Detect which cell encompasses the target text, then output its [X, Y] center coordinate. 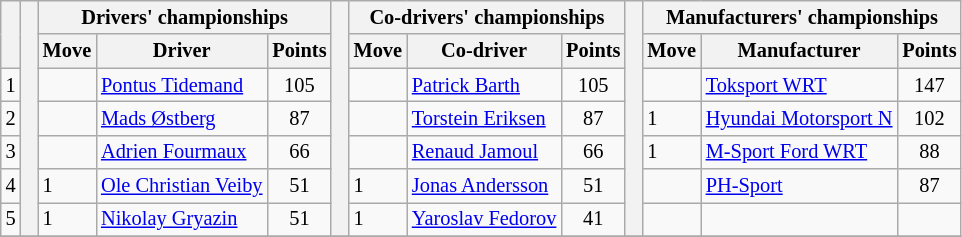
Manufacturers' championships [802, 17]
Pontus Tidemand [182, 85]
M-Sport Ford WRT [800, 152]
4 [11, 186]
Mads Østberg [182, 118]
41 [593, 219]
Renaud Jamoul [484, 152]
Drivers' championships [185, 17]
Adrien Fourmaux [182, 152]
Co-driver [484, 51]
Jonas Andersson [484, 186]
Co-drivers' championships [488, 17]
147 [929, 85]
102 [929, 118]
Nikolay Gryazin [182, 219]
Yaroslav Fedorov [484, 219]
Toksport WRT [800, 85]
88 [929, 152]
Patrick Barth [484, 85]
3 [11, 152]
Ole Christian Veiby [182, 186]
Torstein Eriksen [484, 118]
Hyundai Motorsport N [800, 118]
PH-Sport [800, 186]
Manufacturer [800, 51]
2 [11, 118]
5 [11, 219]
Driver [182, 51]
